Capture the cell that displays the provided text and extract its (x, y) central coordinate. 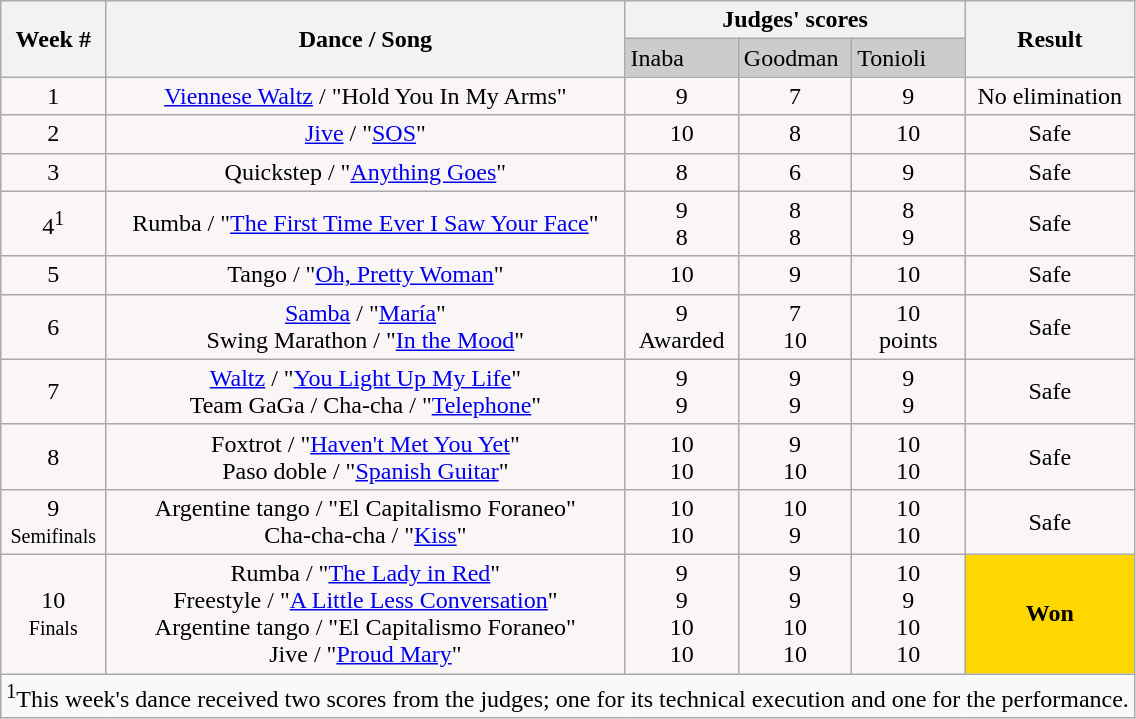
Dance / Song (366, 39)
Quickstep / "Anything Goes" (366, 172)
41 (54, 224)
Samba / "María"Swing Marathon / "In the Mood" (366, 326)
Viennese Waltz / "Hold You In My Arms" (366, 96)
9Semifinals (54, 522)
3 (54, 172)
9Awarded (682, 326)
910 (794, 456)
Week # (54, 39)
Won (1050, 614)
Jive / "SOS" (366, 134)
Tonioli (908, 58)
Result (1050, 39)
10points (908, 326)
10Finals (54, 614)
98 (682, 224)
1 (54, 96)
Judges' scores (795, 20)
1091010 (908, 614)
Inaba (682, 58)
Rumba / "The Lady in Red"Freestyle / "A Little Less Conversation"Argentine tango / "El Capitalismo Foraneo"Jive / "Proud Mary" (366, 614)
1This week's dance received two scores from the judges; one for its technical execution and one for the performance. (568, 696)
2 (54, 134)
Argentine tango / "El Capitalismo Foraneo"Cha-cha-cha / "Kiss" (366, 522)
109 (794, 522)
88 (794, 224)
Foxtrot / "Haven't Met You Yet"Paso doble / "Spanish Guitar" (366, 456)
Waltz / "You Light Up My Life"Team GaGa / Cha-cha / "Telephone" (366, 392)
No elimination (1050, 96)
Rumba / "The First Time Ever I Saw Your Face" (366, 224)
Tango / "Oh, Pretty Woman" (366, 275)
Goodman (794, 58)
710 (794, 326)
89 (908, 224)
5 (54, 275)
